From the cell containing the given text, extract its center point as [x, y] coordinate. 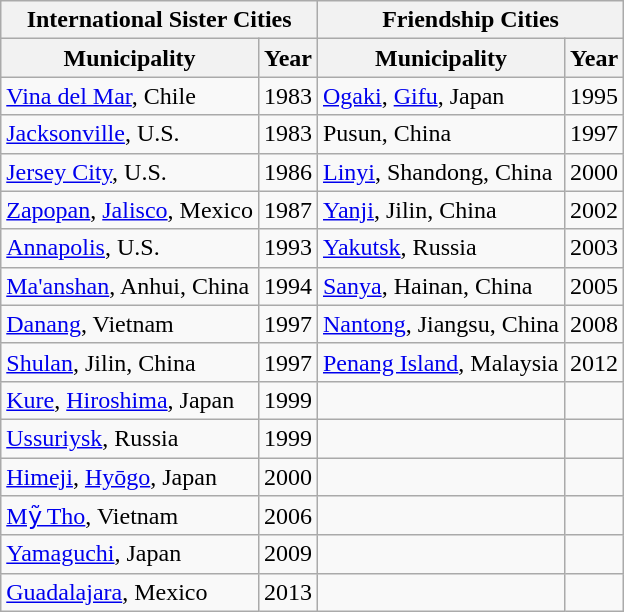
Pusun, China [440, 134]
2008 [594, 324]
Ma'anshan, Anhui, China [130, 286]
Danang, Vietnam [130, 324]
Ussuriysk, Russia [130, 438]
2012 [594, 362]
Shulan, Jilin, China [130, 362]
Guadalajara, Mexico [130, 592]
Yanji, Jilin, China [440, 210]
Himeji, Hyōgo, Japan [130, 477]
Yakutsk, Russia [440, 248]
Sanya, Hainan, China [440, 286]
Vina del Mar, Chile [130, 96]
Jersey City, U.S. [130, 172]
2003 [594, 248]
Yamaguchi, Japan [130, 554]
International Sister Cities [160, 20]
1995 [594, 96]
Annapolis, U.S. [130, 248]
2009 [288, 554]
2002 [594, 210]
Friendship Cities [470, 20]
Zapopan, Jalisco, Mexico [130, 210]
2006 [288, 516]
2005 [594, 286]
1986 [288, 172]
Jacksonville, U.S. [130, 134]
2013 [288, 592]
Ogaki, Gifu, Japan [440, 96]
Mỹ Tho, Vietnam [130, 516]
Linyi, Shandong, China [440, 172]
Penang Island, Malaysia [440, 362]
1987 [288, 210]
1993 [288, 248]
1994 [288, 286]
Kure, Hiroshima, Japan [130, 400]
Nantong, Jiangsu, China [440, 324]
